Identify which cell holds the provided text, then report its [X, Y] central coordinate. 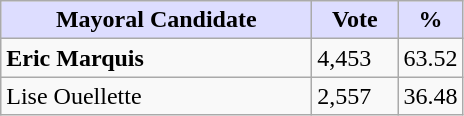
% [430, 20]
36.48 [430, 96]
Eric Marquis [156, 58]
Mayoral Candidate [156, 20]
Lise Ouellette [156, 96]
63.52 [430, 58]
4,453 [355, 58]
2,557 [355, 96]
Vote [355, 20]
